Scan for the cell matching the given text and deliver its [X, Y] coordinate at center. 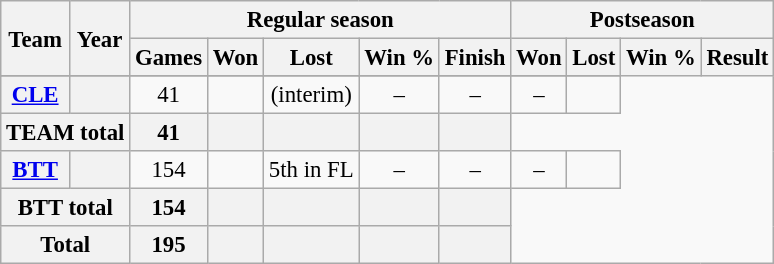
Team [36, 38]
CLE [36, 95]
5th in FL [312, 170]
TEAM total [66, 133]
Regular season [320, 20]
Total [66, 245]
Games [169, 58]
BTT [36, 170]
195 [169, 245]
Result [738, 58]
Year [100, 38]
Postseason [642, 20]
BTT total [66, 208]
(interim) [312, 95]
Finish [474, 58]
